Determine the (x, y) coordinate at the center of the cell enclosing the given text.  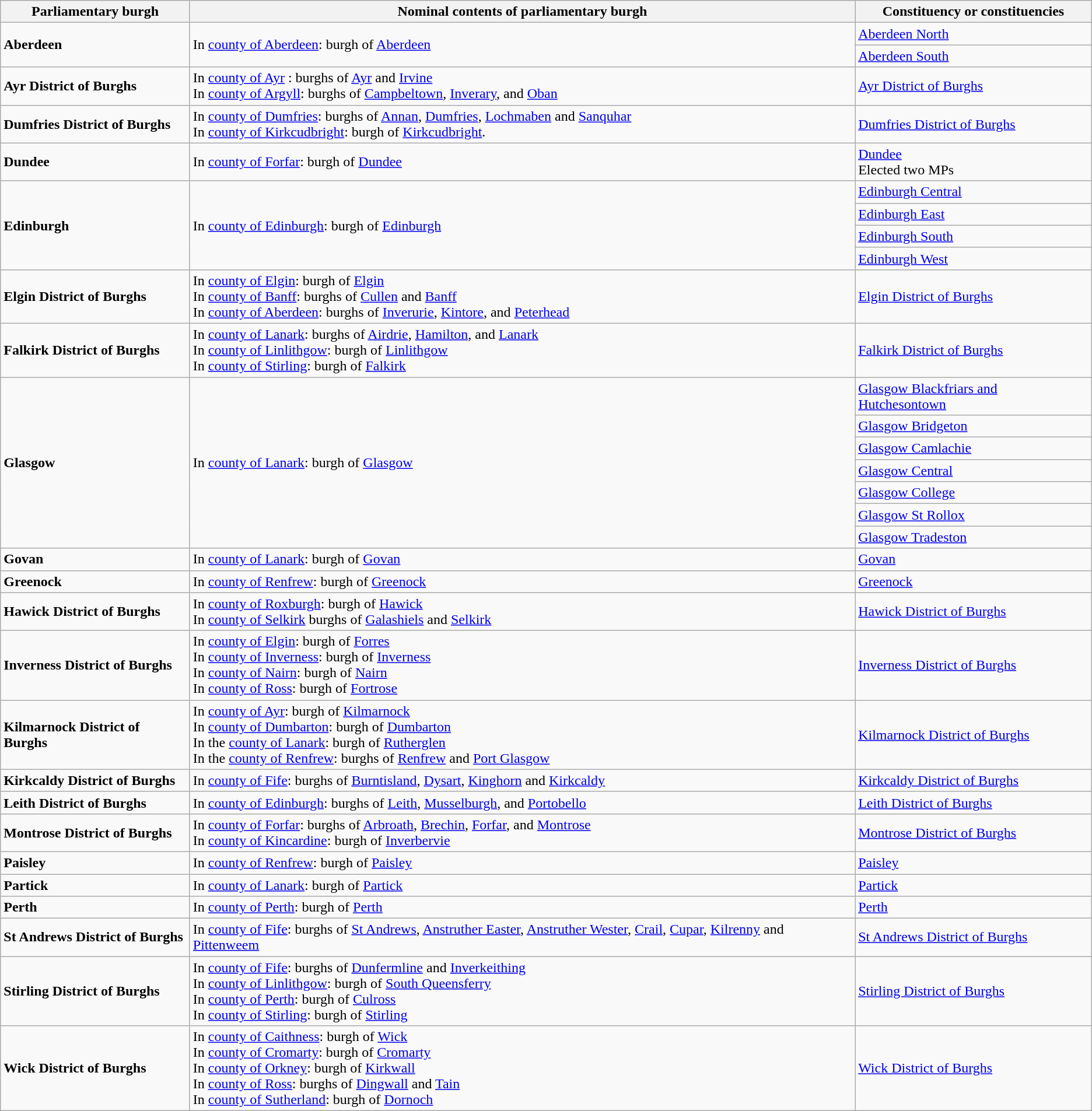
Edinburgh South (974, 236)
Edinburgh Central (974, 192)
In county of Roxburgh: burgh of Hawick In county of Selkirk burghs of Galashiels and Selkirk (522, 611)
In county of Edinburgh: burghs of Leith, Musselburgh, and Portobello (522, 802)
In county of Perth: burgh of Perth (522, 907)
In county of Dumfries: burghs of Annan, Dumfries, Lochmaben and Sanquhar In county of Kirkcudbright: burgh of Kirkcudbright. (522, 124)
Edinburgh (96, 225)
Glasgow Camlachie (974, 448)
Aberdeen (96, 45)
Parliamentary burgh (96, 12)
Glasgow College (974, 493)
Glasgow Blackfriars and Hutchesontown (974, 395)
In county of Renfrew: burgh of Greenock (522, 581)
Edinburgh West (974, 258)
Glasgow (96, 462)
Aberdeen South (974, 56)
Dundee Elected two MPs (974, 162)
In county of Lanark: burgh of Partick (522, 885)
In county of Renfrew: burgh of Paisley (522, 863)
Glasgow Bridgeton (974, 426)
In county of Lanark: burghs of Airdrie, Hamilton, and Lanark In county of Linlithgow: burgh of Linlithgow In county of Stirling: burgh of Falkirk (522, 350)
Glasgow Central (974, 471)
In county of Forfar: burgh of Dundee (522, 162)
Constituency or constituencies (974, 12)
In county of Ayr : burghs of Ayr and Irvine In county of Argyll: burghs of Campbeltown, Inverary, and Oban (522, 86)
In county of Elgin: burgh of Elgin In county of Banff: burghs of Cullen and Banff In county of Aberdeen: burghs of Inverurie, Kintore, and Peterhead (522, 296)
In county of Edinburgh: burgh of Edinburgh (522, 225)
Edinburgh East (974, 214)
In county of Aberdeen: burgh of Aberdeen (522, 45)
In county of Forfar: burghs of Arbroath, Brechin, Forfar, and Montrose In county of Kincardine: burgh of Inverbervie (522, 833)
Glasgow Tradeston (974, 537)
Nominal contents of parliamentary burgh (522, 12)
In county of Lanark: burgh of Govan (522, 559)
Glasgow St Rollox (974, 515)
Dundee (96, 162)
Aberdeen North (974, 34)
In county of Fife: burghs of St Andrews, Anstruther Easter, Anstruther Wester, Crail, Cupar, Kilrenny and Pittenweem (522, 938)
In county of Fife: burghs of Burntisland, Dysart, Kinghorn and Kirkcaldy (522, 780)
In county of Lanark: burgh of Glasgow (522, 462)
